Pinpoint the cell where the given text exists, returning its (x, y) midpoint coordinate. 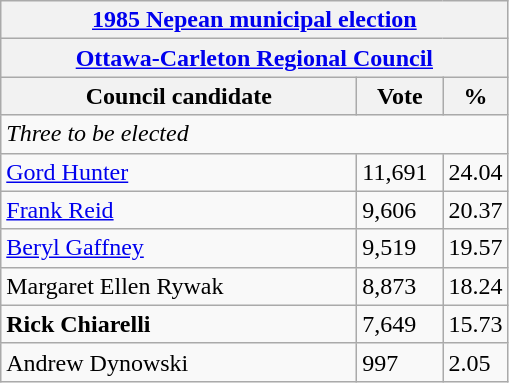
% (476, 96)
20.37 (476, 210)
Gord Hunter (179, 172)
Vote (400, 96)
7,649 (400, 324)
Council candidate (179, 96)
Frank Reid (179, 210)
15.73 (476, 324)
997 (400, 362)
Margaret Ellen Rywak (179, 286)
9,519 (400, 248)
8,873 (400, 286)
24.04 (476, 172)
18.24 (476, 286)
Beryl Gaffney (179, 248)
11,691 (400, 172)
Ottawa-Carleton Regional Council (254, 58)
Three to be elected (254, 134)
Rick Chiarelli (179, 324)
19.57 (476, 248)
Andrew Dynowski (179, 362)
9,606 (400, 210)
2.05 (476, 362)
1985 Nepean municipal election (254, 20)
